Locate the cell with the specified text and output its (X, Y) center coordinate. 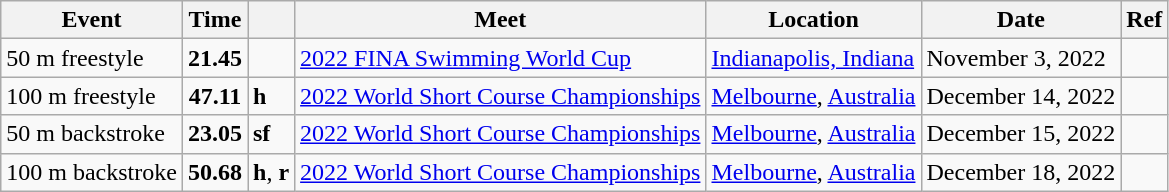
Event (92, 20)
sf (272, 134)
Time (214, 20)
h (272, 96)
50.68 (214, 172)
December 15, 2022 (1021, 134)
50 m backstroke (92, 134)
2022 FINA Swimming World Cup (500, 58)
h, r (272, 172)
47.11 (214, 96)
Location (814, 20)
21.45 (214, 58)
November 3, 2022 (1021, 58)
50 m freestyle (92, 58)
Ref (1144, 20)
December 18, 2022 (1021, 172)
23.05 (214, 134)
Meet (500, 20)
Date (1021, 20)
December 14, 2022 (1021, 96)
Indianapolis, Indiana (814, 58)
100 m backstroke (92, 172)
100 m freestyle (92, 96)
